Capture the cell that displays the provided text and extract its [x, y] central coordinate. 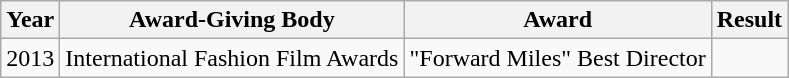
Year [30, 20]
Award-Giving Body [232, 20]
2013 [30, 58]
Result [749, 20]
International Fashion Film Awards [232, 58]
Award [558, 20]
"Forward Miles" Best Director [558, 58]
